Determine the [X, Y] coordinate at the center of the cell enclosing the given text.  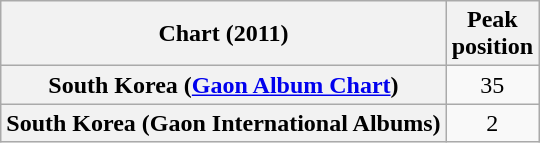
South Korea (Gaon International Albums) [224, 123]
Peak position [492, 34]
Chart (2011) [224, 34]
2 [492, 123]
35 [492, 85]
South Korea (Gaon Album Chart) [224, 85]
